From the cell containing the given text, extract its center point as [x, y] coordinate. 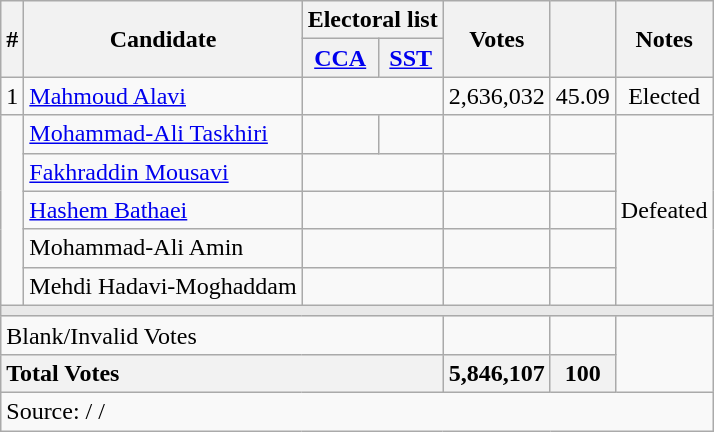
5,846,107 [496, 373]
Mohammad-Ali Taskhiri [163, 134]
CCA [340, 58]
Votes [496, 39]
Electoral list [372, 20]
Source: / / [357, 411]
Elected [664, 96]
100 [582, 373]
SST [410, 58]
Blank/Invalid Votes [222, 335]
Mohammad-Ali Amin [163, 248]
Hashem Bathaei [163, 210]
45.09 [582, 96]
# [12, 39]
Mehdi Hadavi-Moghaddam [163, 286]
Mahmoud Alavi [163, 96]
Fakhraddin Mousavi [163, 172]
Total Votes [222, 373]
2,636,032 [496, 96]
Notes [664, 39]
Defeated [664, 210]
Candidate [163, 39]
1 [12, 96]
